Search for the cell housing the specified text and yield its (x, y) center coordinate. 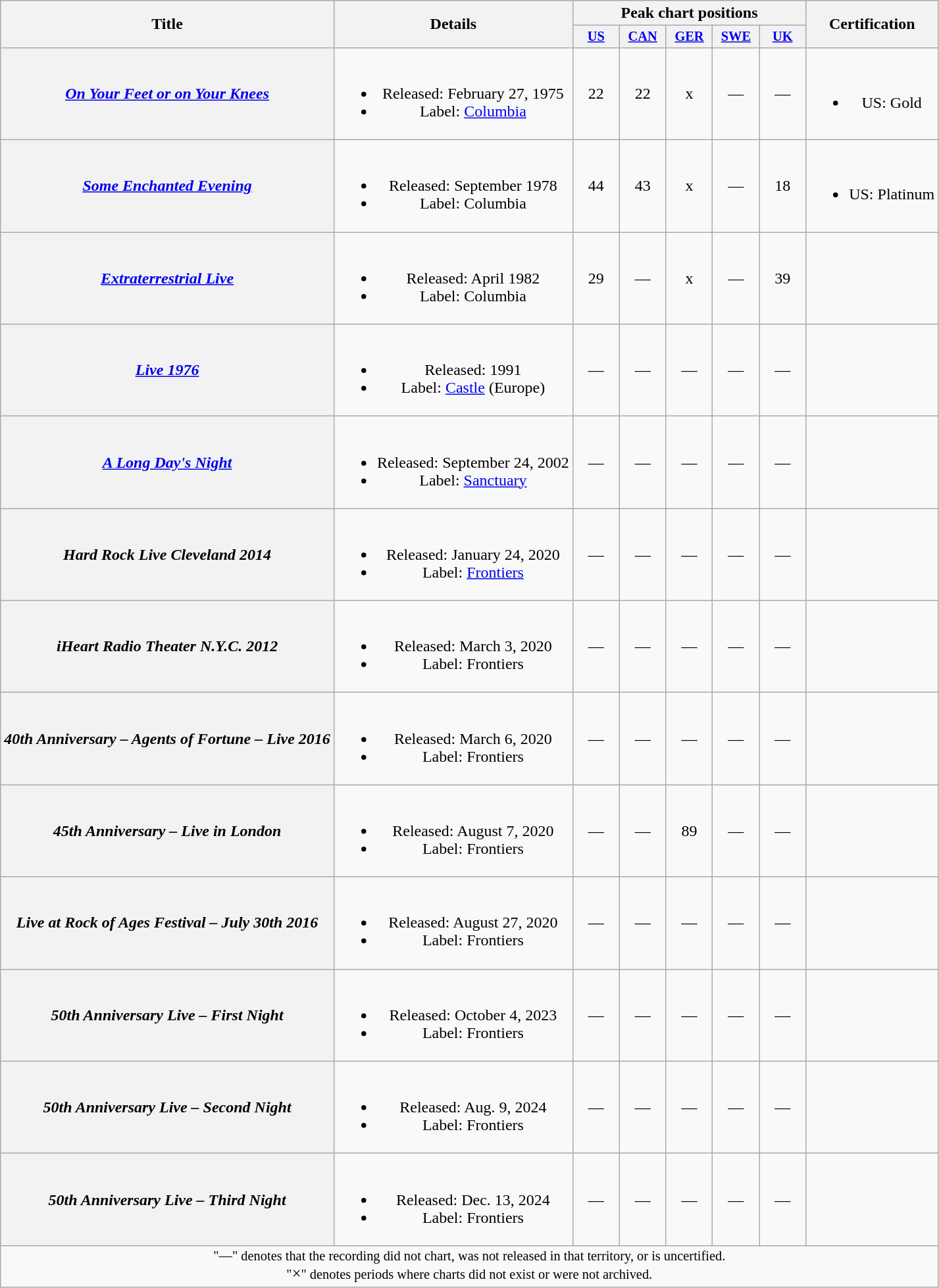
Hard Rock Live Cleveland 2014 (167, 555)
Title (167, 24)
Released: August 27, 2020Label: Frontiers (453, 923)
Extraterrestrial Live (167, 278)
Released: February 27, 1975Label: Columbia (453, 93)
SWE (736, 37)
29 (596, 278)
Released: January 24, 2020Label: Frontiers (453, 555)
Details (453, 24)
Peak chart positions (689, 13)
US: Platinum (873, 186)
40th Anniversary – Agents of Fortune – Live 2016 (167, 739)
On Your Feet or on Your Knees (167, 93)
GER (690, 37)
Released: 1991Label: Castle (Europe) (453, 370)
18 (783, 186)
50th Anniversary Live – First Night (167, 1015)
50th Anniversary Live – Third Night (167, 1199)
Released: September 24, 2002Label: Sanctuary (453, 462)
45th Anniversary – Live in London (167, 831)
39 (783, 278)
UK (783, 37)
A Long Day's Night (167, 462)
Live 1976 (167, 370)
US: Gold (873, 93)
US (596, 37)
Released: September 1978Label: Columbia (453, 186)
iHeart Radio Theater N.Y.C. 2012 (167, 647)
Released: August 7, 2020Label: Frontiers (453, 831)
Released: March 3, 2020Label: Frontiers (453, 647)
Released: March 6, 2020Label: Frontiers (453, 739)
43 (642, 186)
Released: April 1982Label: Columbia (453, 278)
89 (690, 831)
50th Anniversary Live – Second Night (167, 1107)
44 (596, 186)
Certification (873, 24)
Live at Rock of Ages Festival – July 30th 2016 (167, 923)
Released: October 4, 2023Label: Frontiers (453, 1015)
CAN (642, 37)
Released: Aug. 9, 2024Label: Frontiers (453, 1107)
Released: Dec. 13, 2024Label: Frontiers (453, 1199)
Some Enchanted Evening (167, 186)
